Detect which cell encompasses the target text, then output its [X, Y] center coordinate. 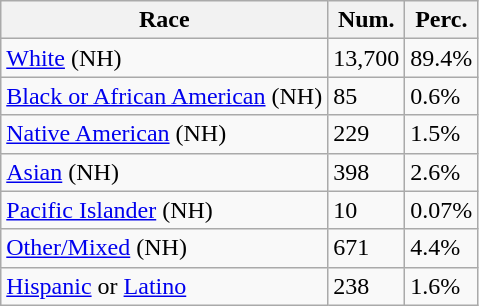
238 [366, 286]
0.07% [442, 210]
671 [366, 248]
229 [366, 134]
1.6% [442, 286]
Other/Mixed (NH) [164, 248]
85 [366, 96]
Native American (NH) [164, 134]
398 [366, 172]
Race [164, 20]
1.5% [442, 134]
Black or African American (NH) [164, 96]
89.4% [442, 58]
10 [366, 210]
Asian (NH) [164, 172]
13,700 [366, 58]
Perc. [442, 20]
0.6% [442, 96]
4.4% [442, 248]
2.6% [442, 172]
White (NH) [164, 58]
Num. [366, 20]
Pacific Islander (NH) [164, 210]
Hispanic or Latino [164, 286]
